Pinpoint the cell where the given text exists, returning its [X, Y] midpoint coordinate. 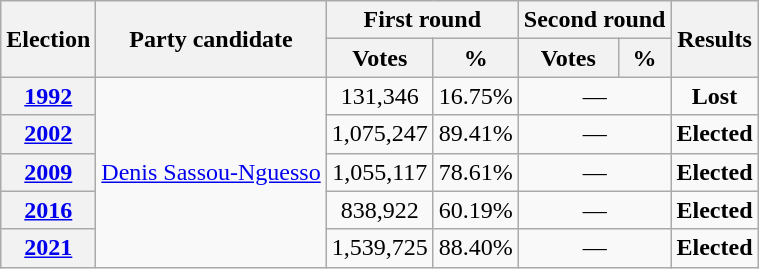
Denis Sassou-Nguesso [211, 172]
First round [422, 20]
2009 [48, 172]
1,539,725 [380, 248]
88.40% [476, 248]
2002 [48, 134]
89.41% [476, 134]
Lost [714, 96]
2016 [48, 210]
60.19% [476, 210]
16.75% [476, 96]
Party candidate [211, 39]
838,922 [380, 210]
Election [48, 39]
2021 [48, 248]
78.61% [476, 172]
Results [714, 39]
1,075,247 [380, 134]
1992 [48, 96]
131,346 [380, 96]
Second round [594, 20]
1,055,117 [380, 172]
